Identify which cell holds the provided text, then report its (X, Y) central coordinate. 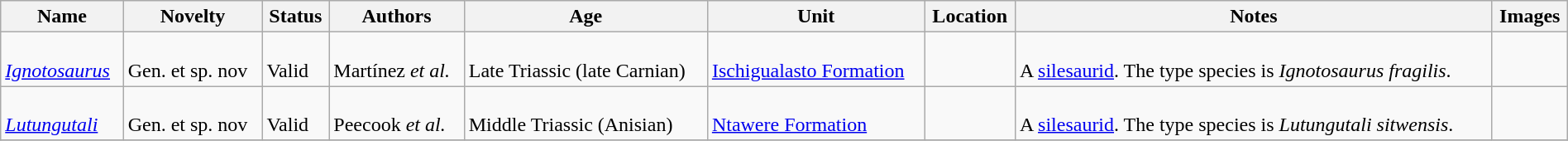
Images (1530, 17)
A silesaurid. The type species is Lutungutali sitwensis. (1254, 113)
Peecook et al. (397, 113)
Novelty (193, 17)
Age (586, 17)
Unit (815, 17)
A silesaurid. The type species is Ignotosaurus fragilis. (1254, 60)
Late Triassic (late Carnian) (586, 60)
Lutungutali (62, 113)
Middle Triassic (Anisian) (586, 113)
Notes (1254, 17)
Ntawere Formation (815, 113)
Ignotosaurus (62, 60)
Location (970, 17)
Martínez et al. (397, 60)
Name (62, 17)
Ischigualasto Formation (815, 60)
Authors (397, 17)
Status (296, 17)
